Scan for the cell matching the given text and deliver its (X, Y) coordinate at center. 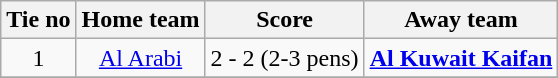
2 - 2 (2-3 pens) (284, 58)
Home team (140, 20)
1 (38, 58)
Score (284, 20)
Away team (461, 20)
Al Arabi (140, 58)
Al Kuwait Kaifan (461, 58)
Tie no (38, 20)
